From the cell containing the given text, extract its center point as (x, y) coordinate. 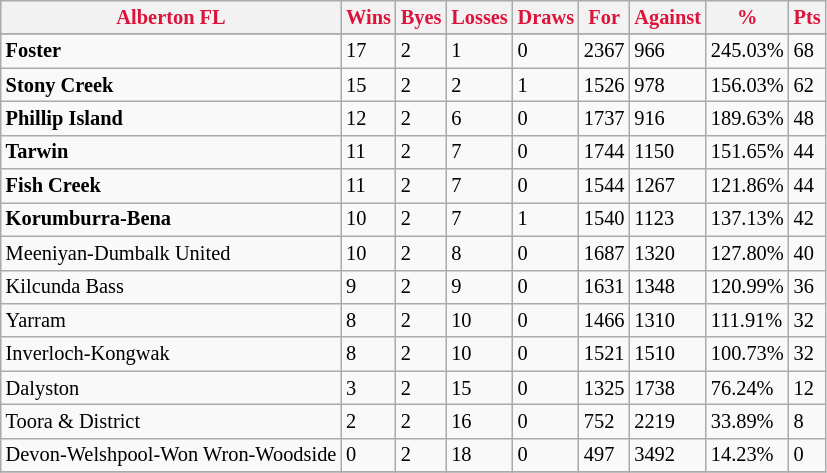
Wins (368, 17)
Yarram (171, 320)
Pts (808, 17)
1744 (604, 152)
14.23% (748, 455)
62 (808, 85)
120.99% (748, 287)
40 (808, 253)
Byes (421, 17)
For (604, 17)
Inverloch-Kongwak (171, 354)
121.86% (748, 186)
100.73% (748, 354)
33.89% (748, 421)
1631 (604, 287)
Dalyston (171, 388)
137.13% (748, 219)
916 (668, 118)
1687 (604, 253)
1348 (668, 287)
Alberton FL (171, 17)
17 (368, 51)
Tarwin (171, 152)
1123 (668, 219)
978 (668, 85)
48 (808, 118)
966 (668, 51)
2219 (668, 421)
1510 (668, 354)
1320 (668, 253)
1267 (668, 186)
Phillip Island (171, 118)
1150 (668, 152)
3 (368, 388)
16 (479, 421)
6 (479, 118)
Kilcunda Bass (171, 287)
18 (479, 455)
Korumburra-Bena (171, 219)
189.63% (748, 118)
752 (604, 421)
1737 (604, 118)
127.80% (748, 253)
Devon-Welshpool-Won Wron-Woodside (171, 455)
68 (808, 51)
1310 (668, 320)
Foster (171, 51)
1738 (668, 388)
Toora & District (171, 421)
151.65% (748, 152)
1521 (604, 354)
Draws (546, 17)
3492 (668, 455)
Fish Creek (171, 186)
111.91% (748, 320)
76.24% (748, 388)
156.03% (748, 85)
Losses (479, 17)
245.03% (748, 51)
% (748, 17)
Meeniyan-Dumbalk United (171, 253)
1526 (604, 85)
1544 (604, 186)
1540 (604, 219)
497 (604, 455)
Stony Creek (171, 85)
42 (808, 219)
Against (668, 17)
36 (808, 287)
1466 (604, 320)
2367 (604, 51)
1325 (604, 388)
